Locate the cell with the specified text and output its (X, Y) center coordinate. 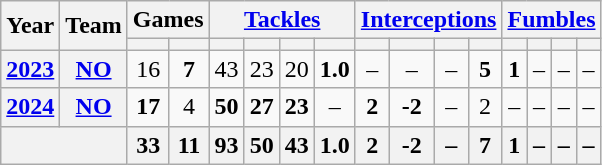
2023 (30, 69)
Games (168, 20)
20 (296, 69)
17 (148, 107)
Tackles (282, 20)
Team (94, 26)
2024 (30, 107)
16 (148, 69)
4 (189, 107)
27 (262, 107)
5 (485, 69)
93 (226, 145)
33 (148, 145)
Fumbles (552, 20)
11 (189, 145)
Interceptions (428, 20)
Year (30, 26)
